Output the (x, y) coordinate of the center of the cell containing the given text.  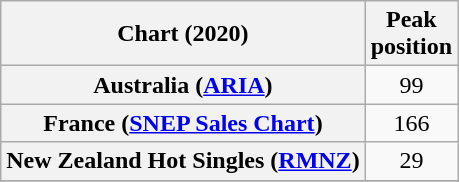
29 (411, 161)
New Zealand Hot Singles (RMNZ) (183, 161)
166 (411, 123)
Peakposition (411, 34)
Australia (ARIA) (183, 85)
Chart (2020) (183, 34)
99 (411, 85)
France (SNEP Sales Chart) (183, 123)
